For the text-containing cell, return its midpoint in (x, y) coordinate format. 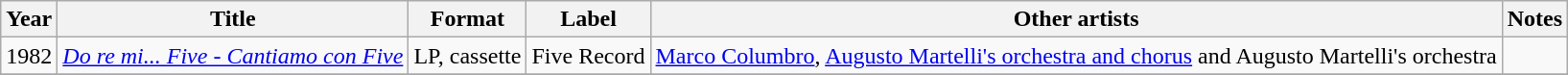
1982 (29, 56)
Do re mi... Five - Cantiamo con Five (233, 56)
Label (589, 19)
Format (468, 19)
Notes (1534, 19)
Marco Columbro, Augusto Martelli's orchestra and chorus and Augusto Martelli's orchestra (1076, 56)
LP, cassette (468, 56)
Other artists (1076, 19)
Five Record (589, 56)
Title (233, 19)
Year (29, 19)
